Find where the given text appears and provide that cell's center as (x, y) coordinate. 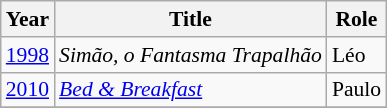
2010 (28, 90)
Role (356, 19)
Title (190, 19)
Léo (356, 55)
Paulo (356, 90)
1998 (28, 55)
Bed & Breakfast (190, 90)
Year (28, 19)
Simão, o Fantasma Trapalhão (190, 55)
